Provide the (x, y) coordinate of the cell's center where the given text is located.  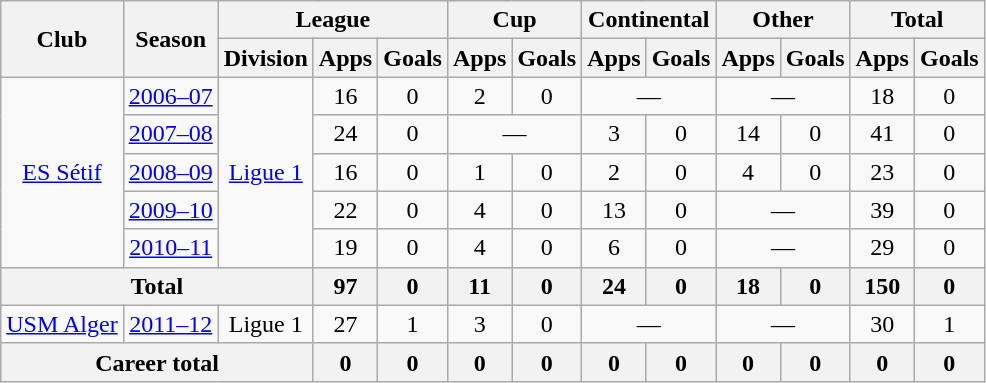
97 (345, 286)
Season (170, 39)
Division (266, 58)
Cup (514, 20)
Continental (649, 20)
27 (345, 324)
2007–08 (170, 134)
150 (882, 286)
USM Alger (62, 324)
22 (345, 210)
29 (882, 248)
2008–09 (170, 172)
ES Sétif (62, 172)
11 (479, 286)
39 (882, 210)
19 (345, 248)
2010–11 (170, 248)
14 (748, 134)
Other (783, 20)
Club (62, 39)
2009–10 (170, 210)
2011–12 (170, 324)
23 (882, 172)
League (332, 20)
41 (882, 134)
2006–07 (170, 96)
13 (614, 210)
30 (882, 324)
Career total (158, 362)
6 (614, 248)
